Pinpoint the cell where the given text exists, returning its (X, Y) midpoint coordinate. 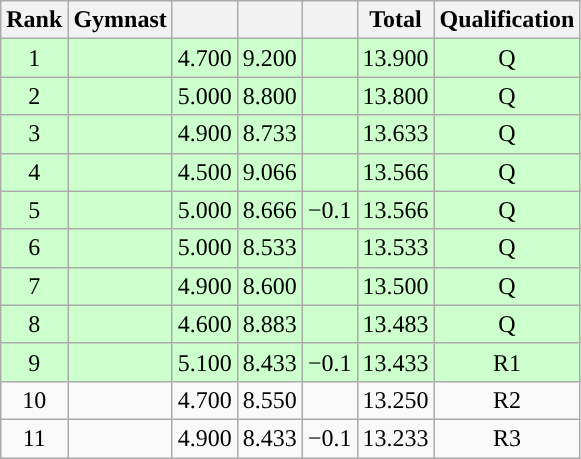
13.250 (396, 400)
13.800 (396, 96)
13.500 (396, 286)
9.200 (270, 58)
8.733 (270, 134)
Qualification (507, 20)
13.483 (396, 324)
8.666 (270, 210)
1 (34, 58)
13.900 (396, 58)
R1 (507, 362)
5 (34, 210)
13.233 (396, 438)
4 (34, 172)
9 (34, 362)
8.800 (270, 96)
Rank (34, 20)
R2 (507, 400)
8 (34, 324)
6 (34, 248)
13.533 (396, 248)
10 (34, 400)
Total (396, 20)
13.433 (396, 362)
11 (34, 438)
5.100 (204, 362)
8.550 (270, 400)
8.600 (270, 286)
4.500 (204, 172)
Gymnast (120, 20)
9.066 (270, 172)
3 (34, 134)
2 (34, 96)
8.533 (270, 248)
R3 (507, 438)
13.633 (396, 134)
7 (34, 286)
4.600 (204, 324)
8.883 (270, 324)
